From the cell containing the given text, extract its center point as (x, y) coordinate. 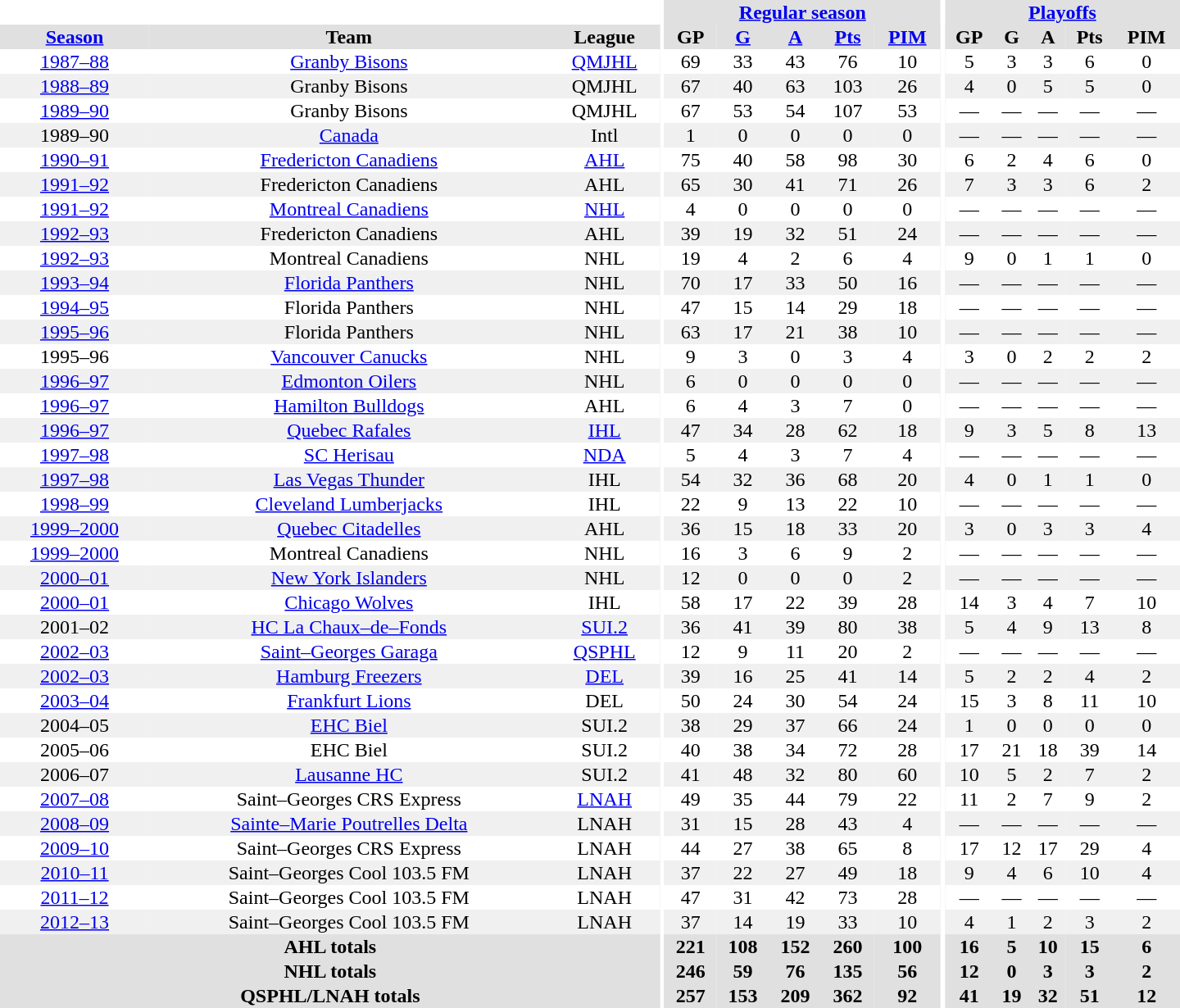
103 (848, 86)
Hamburg Freezers (349, 676)
SC Herisau (349, 455)
NHL totals (330, 971)
25 (796, 676)
135 (848, 971)
221 (691, 947)
152 (796, 947)
1990–91 (75, 160)
QSPHL (605, 652)
2008–09 (75, 824)
68 (848, 479)
Saint–Georges Garaga (349, 652)
Cleveland Lumberjacks (349, 504)
260 (848, 947)
Playoffs (1062, 12)
2012–13 (75, 922)
100 (906, 947)
79 (848, 799)
NDA (605, 455)
Intl (605, 135)
60 (906, 774)
1993–94 (75, 283)
69 (691, 61)
Canada (349, 135)
35 (743, 799)
QSPHL/LNAH totals (330, 996)
2004–05 (75, 725)
48 (743, 774)
Quebec Rafales (349, 430)
1987–88 (75, 61)
59 (743, 971)
2001–02 (75, 627)
Vancouver Canucks (349, 356)
73 (848, 897)
2010–11 (75, 873)
56 (906, 971)
Regular season (803, 12)
153 (743, 996)
Sainte–Marie Poutrelles Delta (349, 824)
2011–12 (75, 897)
1998–99 (75, 504)
70 (691, 283)
New York Islanders (349, 578)
62 (848, 430)
72 (848, 750)
League (605, 37)
1988–89 (75, 86)
2006–07 (75, 774)
92 (906, 996)
HC La Chaux–de–Fonds (349, 627)
1994–95 (75, 307)
107 (848, 111)
42 (796, 897)
257 (691, 996)
98 (848, 160)
Chicago Wolves (349, 602)
362 (848, 996)
2005–06 (75, 750)
108 (743, 947)
2009–10 (75, 848)
75 (691, 160)
Frankfurt Lions (349, 701)
Season (75, 37)
Hamilton Bulldogs (349, 406)
66 (848, 725)
Las Vegas Thunder (349, 479)
209 (796, 996)
Lausanne HC (349, 774)
2007–08 (75, 799)
Edmonton Oilers (349, 381)
Team (349, 37)
Quebec Citadelles (349, 529)
246 (691, 971)
71 (848, 184)
2003–04 (75, 701)
AHL totals (330, 947)
